Capture the cell that displays the provided text and extract its [X, Y] central coordinate. 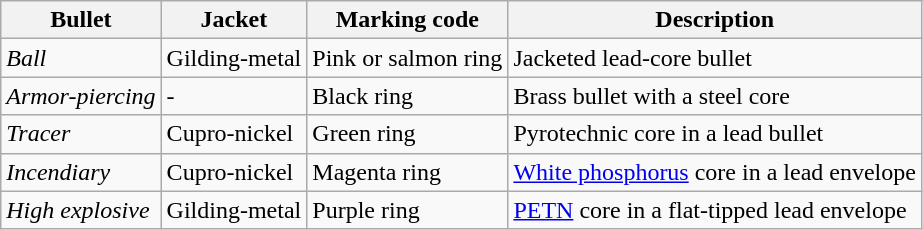
PETN core in a flat-tipped lead envelope [715, 210]
Brass bullet with a steel core [715, 96]
Purple ring [408, 210]
Bullet [81, 20]
High explosive [81, 210]
Pyrotechnic core in a lead bullet [715, 134]
Magenta ring [408, 172]
Armor-piercing [81, 96]
Marking code [408, 20]
Tracer [81, 134]
Pink or salmon ring [408, 58]
Green ring [408, 134]
Ball [81, 58]
White phosphorus core in a lead envelope [715, 172]
- [234, 96]
Jacket [234, 20]
Incendiary [81, 172]
Jacketed lead-core bullet [715, 58]
Description [715, 20]
Black ring [408, 96]
